Find where the given text appears and provide that cell's center as (x, y) coordinate. 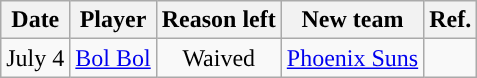
Reason left (218, 20)
Waived (218, 58)
Phoenix Suns (352, 58)
July 4 (36, 58)
Bol Bol (113, 58)
Date (36, 20)
Ref. (450, 20)
Player (113, 20)
New team (352, 20)
